Extract the [X, Y] coordinate from the center of the cell holding the provided text.  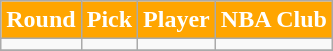
Player [177, 20]
NBA Club [274, 20]
Round [41, 20]
Pick [109, 20]
